Extract the (x, y) coordinate from the center of the cell holding the provided text.  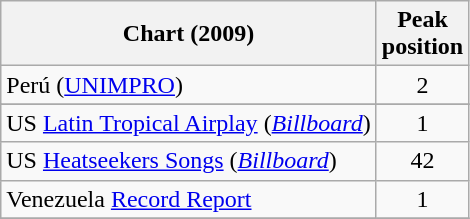
Perú (UNIMPRO) (189, 85)
Venezuela Record Report (189, 199)
Chart (2009) (189, 34)
42 (422, 161)
2 (422, 85)
US Heatseekers Songs (Billboard) (189, 161)
US Latin Tropical Airplay (Billboard) (189, 123)
Peakposition (422, 34)
